Return the (x, y) coordinate for the center point of the cell that contains the specified text.  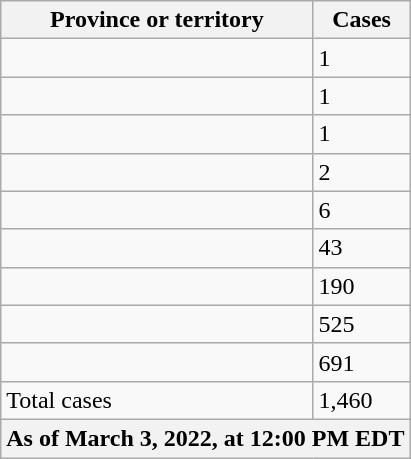
2 (362, 172)
As of March 3, 2022, at 12:00 PM EDT (206, 438)
Province or territory (157, 20)
Total cases (157, 400)
1,460 (362, 400)
190 (362, 286)
691 (362, 362)
43 (362, 248)
525 (362, 324)
Cases (362, 20)
6 (362, 210)
